Identify which cell holds the provided text, then report its [X, Y] central coordinate. 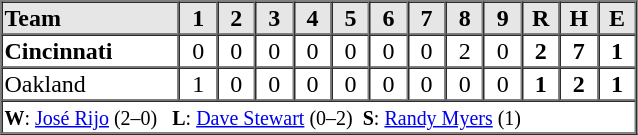
H [579, 18]
5 [350, 18]
W: José Rijo (2–0) L: Dave Stewart (0–2) S: Randy Myers (1) [319, 116]
Team [91, 18]
6 [388, 18]
9 [503, 18]
3 [274, 18]
4 [312, 18]
R [541, 18]
8 [465, 18]
E [617, 18]
Cincinnati [91, 50]
Oakland [91, 84]
